Extract the (x, y) coordinate from the center of the cell holding the provided text.  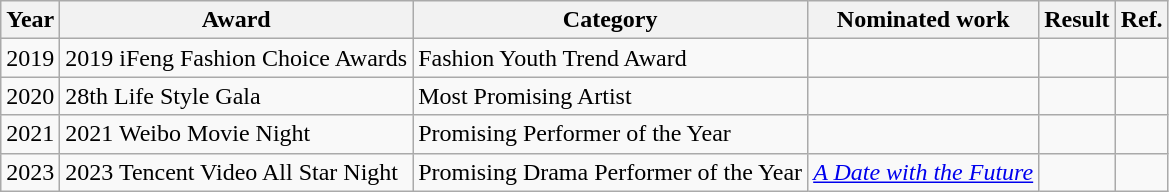
2021 Weibo Movie Night (236, 134)
Award (236, 20)
Ref. (1142, 20)
Category (610, 20)
2019 (30, 58)
2019 iFeng Fashion Choice Awards (236, 58)
2021 (30, 134)
Promising Drama Performer of the Year (610, 172)
A Date with the Future (924, 172)
2023 Tencent Video All Star Night (236, 172)
Fashion Youth Trend Award (610, 58)
Result (1077, 20)
Most Promising Artist (610, 96)
Year (30, 20)
Promising Performer of the Year (610, 134)
2020 (30, 96)
2023 (30, 172)
28th Life Style Gala (236, 96)
Nominated work (924, 20)
